Locate the cell with the specified text and output its [X, Y] center coordinate. 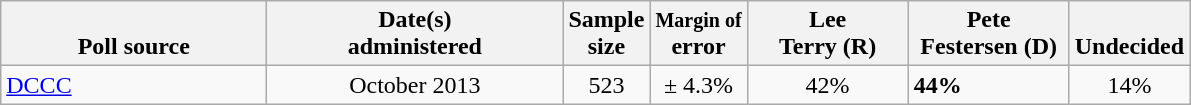
Date(s)administered [415, 34]
DCCC [134, 85]
14% [1129, 85]
Poll source [134, 34]
523 [606, 85]
Undecided [1129, 34]
LeeTerry (R) [828, 34]
42% [828, 85]
± 4.3% [698, 85]
PeteFestersen (D) [988, 34]
Samplesize [606, 34]
44% [988, 85]
October 2013 [415, 85]
Margin oferror [698, 34]
